Extract the [x, y] coordinate from the center of the cell holding the provided text.  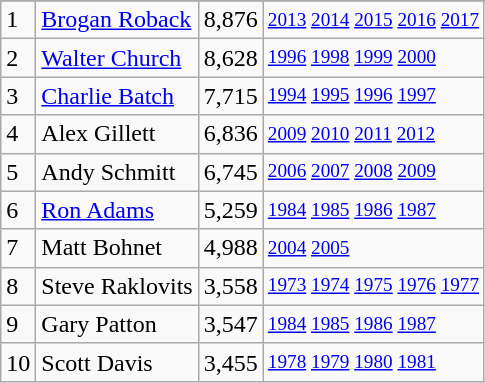
Brogan Roback [117, 20]
8 [18, 286]
1 [18, 20]
Steve Raklovits [117, 286]
3 [18, 96]
9 [18, 324]
4 [18, 134]
1978 1979 1980 1981 [373, 362]
2006 2007 2008 2009 [373, 172]
2004 2005 [373, 248]
2 [18, 58]
Ron Adams [117, 210]
Gary Patton [117, 324]
1994 1995 1996 1997 [373, 96]
Alex Gillett [117, 134]
8,876 [230, 20]
Walter Church [117, 58]
1996 1998 1999 2000 [373, 58]
3,558 [230, 286]
5 [18, 172]
2013 2014 2015 2016 2017 [373, 20]
10 [18, 362]
7,715 [230, 96]
Matt Bohnet [117, 248]
3,547 [230, 324]
6 [18, 210]
6,836 [230, 134]
1973 1974 1975 1976 1977 [373, 286]
7 [18, 248]
2009 2010 2011 2012 [373, 134]
4,988 [230, 248]
Scott Davis [117, 362]
5,259 [230, 210]
6,745 [230, 172]
3,455 [230, 362]
8,628 [230, 58]
Andy Schmitt [117, 172]
Charlie Batch [117, 96]
